Locate the cell with the specified text and output its [x, y] center coordinate. 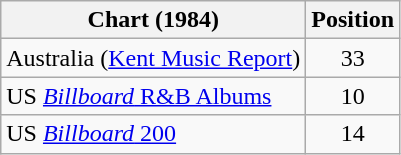
33 [353, 58]
Australia (Kent Music Report) [154, 58]
14 [353, 134]
10 [353, 96]
Chart (1984) [154, 20]
US Billboard 200 [154, 134]
Position [353, 20]
US Billboard R&B Albums [154, 96]
